Identify which cell holds the provided text, then report its (x, y) central coordinate. 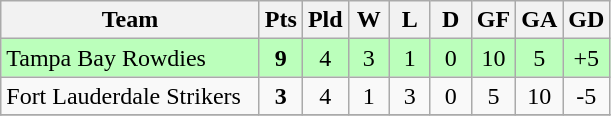
Fort Lauderdale Strikers (130, 96)
Pts (280, 20)
D (450, 20)
L (410, 20)
Team (130, 20)
Tampa Bay Rowdies (130, 58)
GA (540, 20)
+5 (586, 58)
Pld (325, 20)
GF (493, 20)
-5 (586, 96)
GD (586, 20)
9 (280, 58)
W (368, 20)
